Return the [X, Y] coordinate for the center point of the cell that contains the specified text.  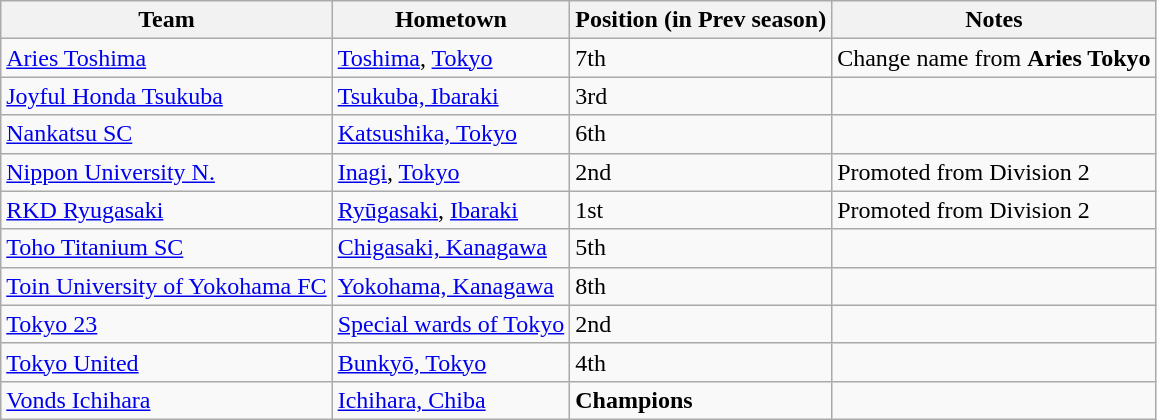
Tokyo 23 [166, 324]
1st [701, 210]
Nippon University N. [166, 172]
Tsukuba, Ibaraki [451, 96]
Yokohama, Kanagawa [451, 286]
Bunkyō, Tokyo [451, 362]
Notes [994, 20]
Hometown [451, 20]
Change name from Aries Tokyo [994, 58]
Toho Titanium SC [166, 248]
Nankatsu SC [166, 134]
Joyful Honda Tsukuba [166, 96]
5th [701, 248]
Ryūgasaki, Ibaraki [451, 210]
Tokyo United [166, 362]
Toshima, Tokyo [451, 58]
6th [701, 134]
Ichihara, Chiba [451, 400]
Champions [701, 400]
Team [166, 20]
7th [701, 58]
8th [701, 286]
Inagi, Tokyo [451, 172]
Katsushika, Tokyo [451, 134]
RKD Ryugasaki [166, 210]
4th [701, 362]
Toin University of Yokohama FC [166, 286]
Position (in Prev season) [701, 20]
Chigasaki, Kanagawa [451, 248]
3rd [701, 96]
Special wards of Tokyo [451, 324]
Aries Toshima [166, 58]
Vonds Ichihara [166, 400]
